Capture the cell that displays the provided text and extract its [x, y] central coordinate. 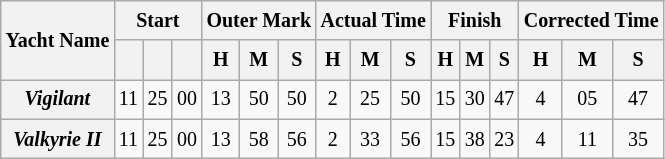
Yacht Name [58, 40]
Vigilant [58, 100]
30 [474, 100]
58 [259, 138]
Corrected Time [591, 20]
Actual Time [374, 20]
Finish [475, 20]
Valkyrie II [58, 138]
23 [504, 138]
Outer Mark [259, 20]
38 [474, 138]
33 [370, 138]
35 [638, 138]
05 [588, 100]
Start [158, 20]
